For the text-containing cell, return its midpoint in [X, Y] coordinate format. 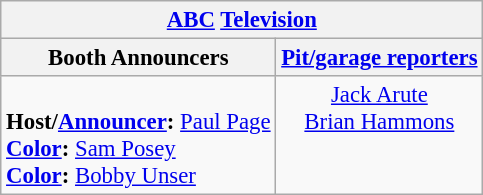
Host/Announcer: Paul Page Color: Sam Posey Color: Bobby Unser [138, 136]
Booth Announcers [138, 58]
ABC Television [242, 20]
Pit/garage reporters [380, 58]
Jack AruteBrian Hammons [380, 136]
